Scan for the cell matching the given text and deliver its [X, Y] coordinate at center. 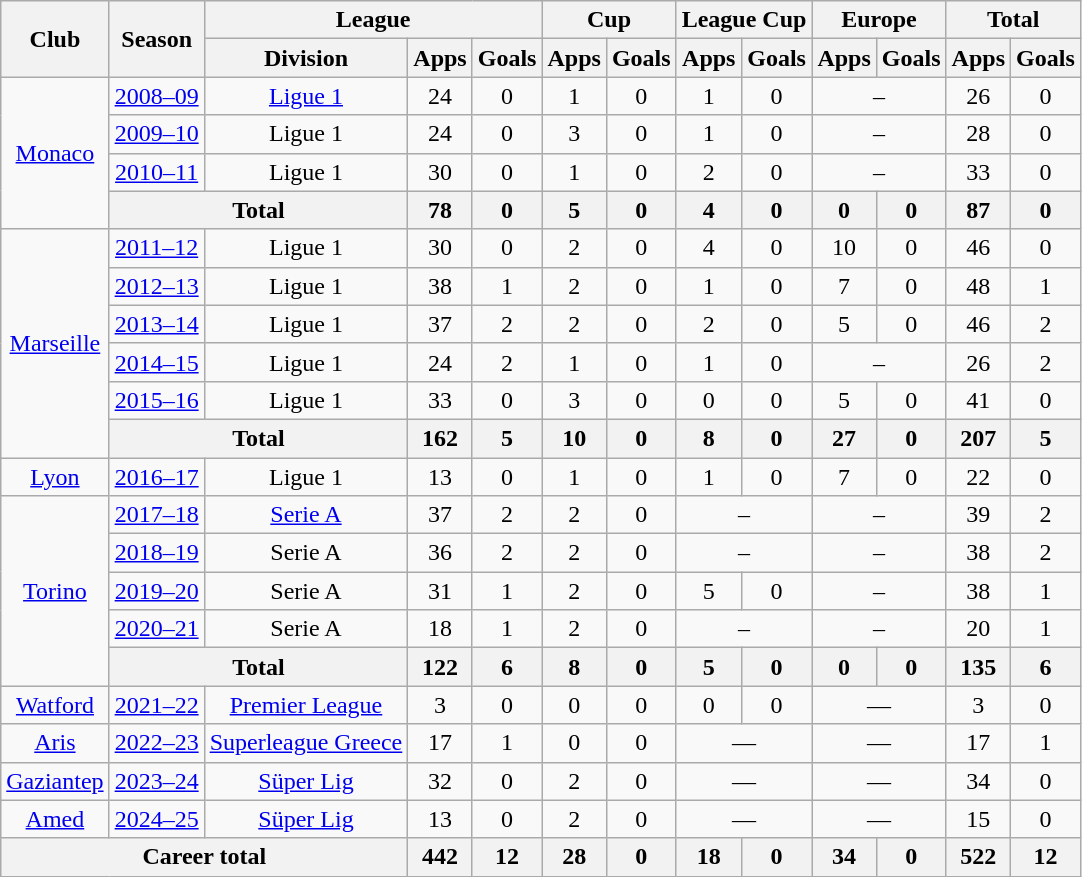
Premier League [306, 705]
2011–12 [156, 248]
Aris [55, 743]
Amed [55, 819]
Torino [55, 591]
Cup [609, 20]
2018–19 [156, 553]
87 [978, 210]
522 [978, 857]
Season [156, 39]
48 [978, 286]
2012–13 [156, 286]
2013–14 [156, 324]
2010–11 [156, 172]
Superleague Greece [306, 743]
Marseille [55, 343]
162 [440, 438]
78 [440, 210]
2022–23 [156, 743]
League [373, 20]
2014–15 [156, 362]
31 [440, 591]
36 [440, 553]
15 [978, 819]
2015–16 [156, 400]
2017–18 [156, 515]
Europe [879, 20]
2016–17 [156, 477]
20 [978, 629]
Watford [55, 705]
Monaco [55, 153]
Division [306, 58]
2023–24 [156, 781]
41 [978, 400]
Lyon [55, 477]
32 [440, 781]
135 [978, 667]
22 [978, 477]
Gaziantep [55, 781]
Club [55, 39]
2020–21 [156, 629]
2008–09 [156, 96]
207 [978, 438]
2009–10 [156, 134]
2024–25 [156, 819]
2021–22 [156, 705]
2019–20 [156, 591]
League Cup [744, 20]
442 [440, 857]
122 [440, 667]
27 [844, 438]
39 [978, 515]
Career total [204, 857]
